Capture the cell that displays the provided text and extract its (x, y) central coordinate. 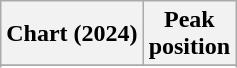
Peakposition (189, 34)
Chart (2024) (72, 34)
